Return the (X, Y) coordinate for the center point of the cell that contains the specified text.  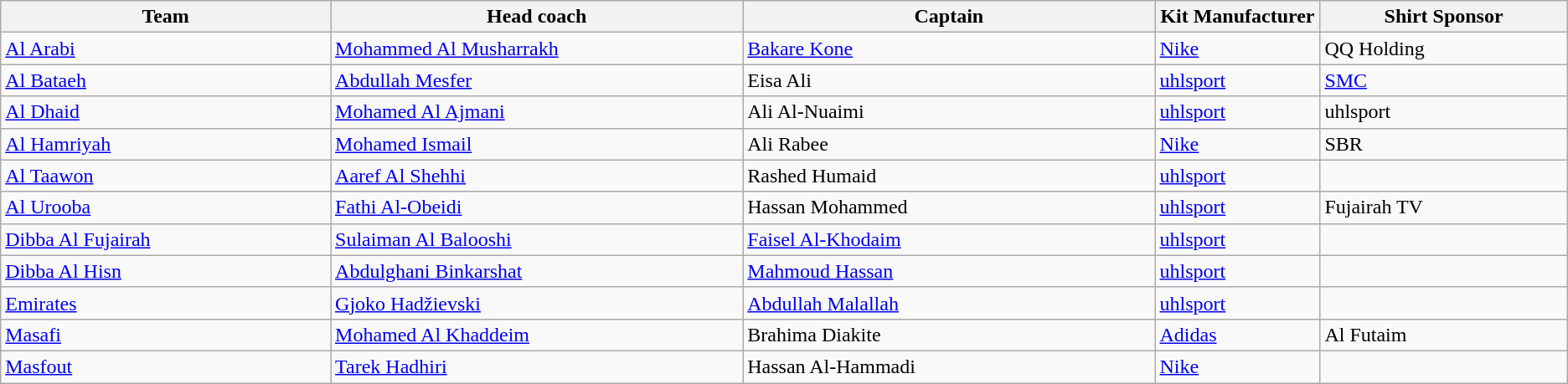
Mohamed Ismail (537, 144)
Al Bataeh (166, 80)
Masafi (166, 335)
Al Arabi (166, 49)
Abdullah Malallah (949, 303)
Eisa Ali (949, 80)
Dibba Al Hisn (166, 271)
Fujairah TV (1444, 207)
Sulaiman Al Balooshi (537, 239)
Ali Al-Nuaimi (949, 112)
Head coach (537, 17)
Abdullah Mesfer (537, 80)
Captain (949, 17)
Hassan Mohammed (949, 207)
Al Futaim (1444, 335)
SMC (1444, 80)
Aaref Al Shehhi (537, 176)
SBR (1444, 144)
Shirt Sponsor (1444, 17)
QQ Holding (1444, 49)
Mahmoud Hassan (949, 271)
Al Urooba (166, 207)
Mohamed Al Ajmani (537, 112)
Abdulghani Binkarshat (537, 271)
Kit Manufacturer (1238, 17)
Gjoko Hadžievski (537, 303)
Adidas (1238, 335)
Faisel Al-Khodaim (949, 239)
Rashed Humaid (949, 176)
Bakare Kone (949, 49)
Al Dhaid (166, 112)
Hassan Al-Hammadi (949, 366)
Al Hamriyah (166, 144)
Ali Rabee (949, 144)
Fathi Al-Obeidi (537, 207)
Masfout (166, 366)
Dibba Al Fujairah (166, 239)
Mohamed Al Khaddeim (537, 335)
Tarek Hadhiri (537, 366)
Mohammed Al Musharrakh (537, 49)
Brahima Diakite (949, 335)
Team (166, 17)
Emirates (166, 303)
Al Taawon (166, 176)
